Locate the cell with the specified text and output its (X, Y) center coordinate. 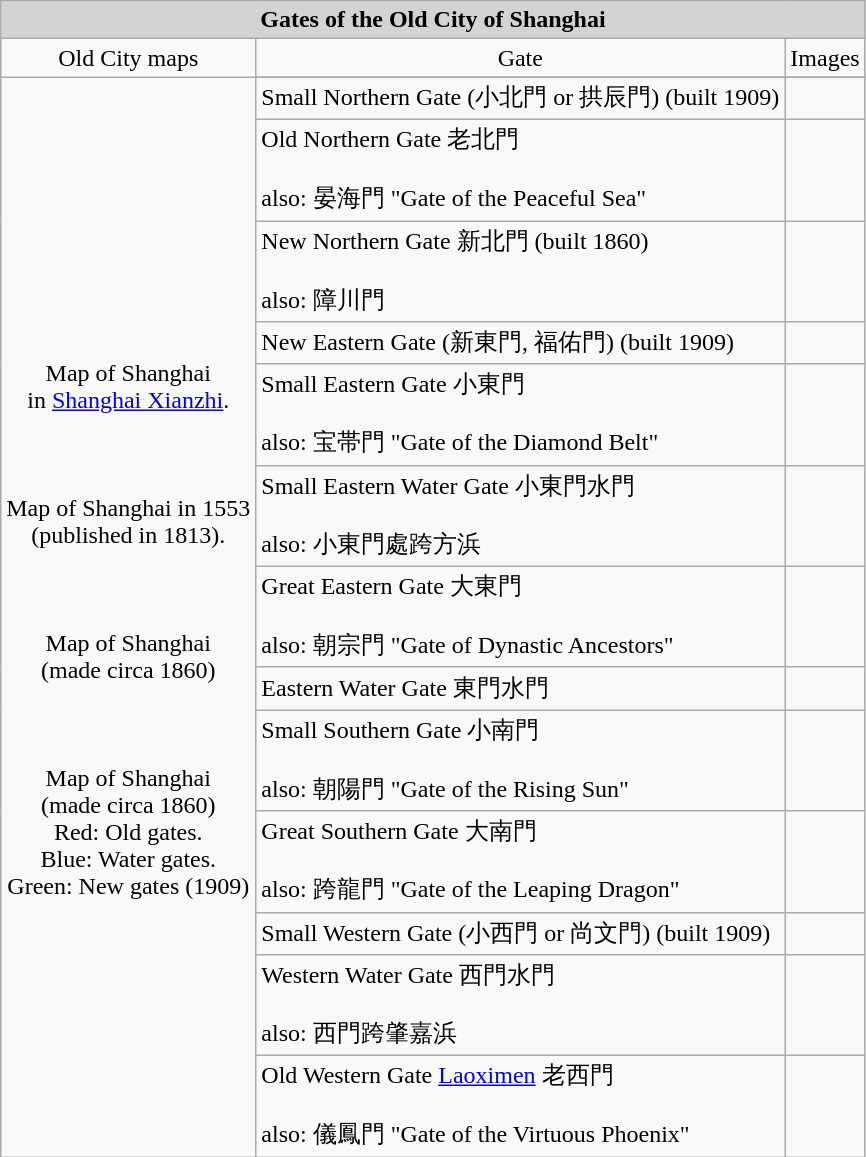
Old Western Gate Laoximen 老西門also: 儀鳳門 "Gate of the Virtuous Phoenix" (520, 1106)
Images (825, 58)
Small Western Gate (小西門 or 尚文門) (built 1909) (520, 934)
Gates of the Old City of Shanghai (433, 20)
New Eastern Gate (新東門, 福佑門) (built 1909) (520, 344)
Eastern Water Gate 東門水門 (520, 688)
Old Northern Gate 老北門also: 晏海門 "Gate of the Peaceful Sea" (520, 170)
New Northern Gate 新北門 (built 1860)also: 障川門 (520, 270)
Small Northern Gate (小北門 or 拱辰門) (built 1909) (520, 98)
Great Southern Gate 大南門also: 跨龍門 "Gate of the Leaping Dragon" (520, 862)
Small Eastern Gate 小東門also: 宝帯門 "Gate of the Diamond Belt" (520, 414)
Western Water Gate 西門水門also: 西門跨肇嘉浜 (520, 1006)
Small Eastern Water Gate 小東門水門also: 小東門處跨方浜 (520, 516)
Gate (520, 58)
Small Southern Gate 小南門also: 朝陽門 "Gate of the Rising Sun" (520, 760)
Great Eastern Gate 大東門also: 朝宗門 "Gate of Dynastic Ancestors" (520, 616)
Old City maps (128, 58)
